Scan for the cell matching the given text and deliver its (X, Y) coordinate at center. 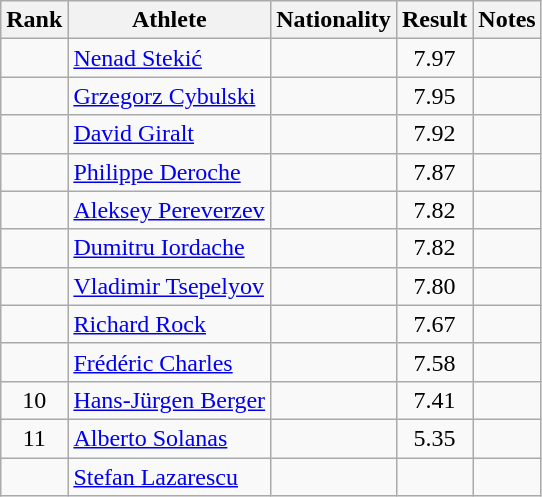
7.87 (434, 172)
7.97 (434, 58)
Philippe Deroche (170, 172)
7.41 (434, 400)
Grzegorz Cybulski (170, 96)
7.67 (434, 324)
David Giralt (170, 134)
5.35 (434, 438)
Aleksey Pereverzev (170, 210)
Vladimir Tsepelyov (170, 286)
7.80 (434, 286)
7.58 (434, 362)
Notes (507, 20)
7.95 (434, 96)
Dumitru Iordache (170, 248)
10 (34, 400)
Richard Rock (170, 324)
Hans-Jürgen Berger (170, 400)
Athlete (170, 20)
Frédéric Charles (170, 362)
7.92 (434, 134)
Nationality (334, 20)
Alberto Solanas (170, 438)
11 (34, 438)
Rank (34, 20)
Nenad Stekić (170, 58)
Stefan Lazarescu (170, 477)
Result (434, 20)
